Determine the [X, Y] coordinate at the center of the cell enclosing the given text.  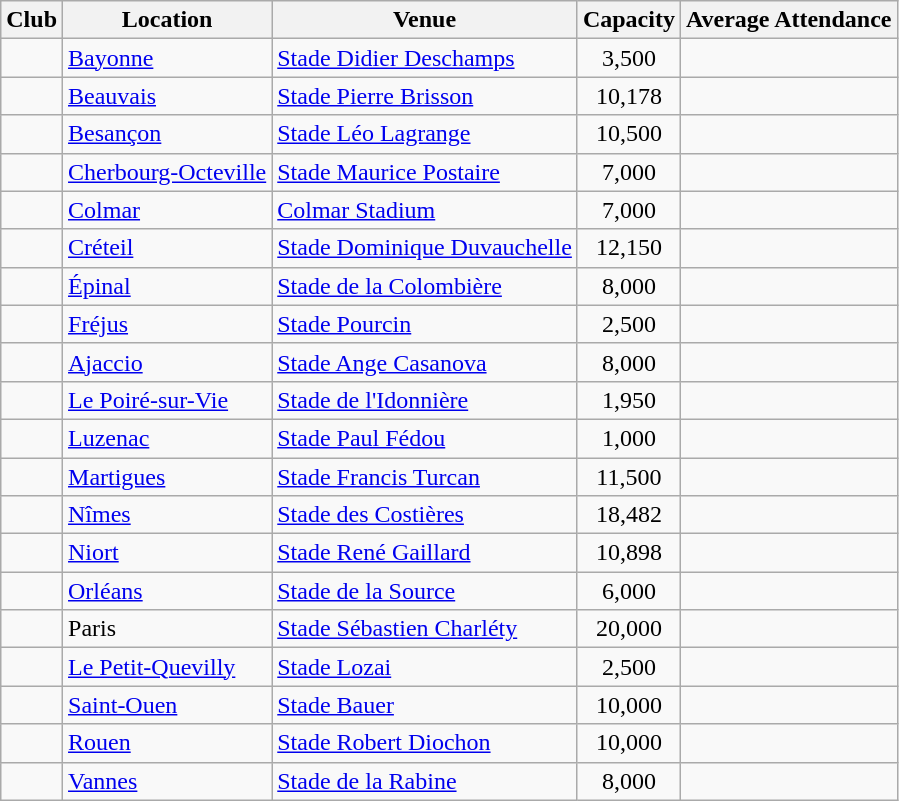
Stade Sébastien Charléty [425, 629]
Colmar [168, 210]
Nîmes [168, 515]
Club [32, 20]
Ajaccio [168, 362]
Rouen [168, 743]
Stade Dominique Duvauchelle [425, 248]
6,000 [628, 591]
Stade Pierre Brisson [425, 96]
10,178 [628, 96]
Luzenac [168, 438]
Venue [425, 20]
Stade Didier Deschamps [425, 58]
Bayonne [168, 58]
Paris [168, 629]
Colmar Stadium [425, 210]
10,500 [628, 134]
Stade Bauer [425, 705]
Le Poiré-sur-Vie [168, 400]
Stade de la Rabine [425, 781]
10,898 [628, 553]
Stade de la Colombière [425, 286]
Saint-Ouen [168, 705]
Stade de l'Idonnière [425, 400]
Location [168, 20]
Orléans [168, 591]
Stade Léo Lagrange [425, 134]
Cherbourg-Octeville [168, 172]
Vannes [168, 781]
Stade Pourcin [425, 324]
Beauvais [168, 96]
Niort [168, 553]
20,000 [628, 629]
Stade de la Source [425, 591]
Martigues [168, 477]
Stade des Costières [425, 515]
Stade René Gaillard [425, 553]
Créteil [168, 248]
1,950 [628, 400]
Stade Ange Casanova [425, 362]
Stade Francis Turcan [425, 477]
Fréjus [168, 324]
Besançon [168, 134]
Le Petit-Quevilly [168, 667]
Épinal [168, 286]
18,482 [628, 515]
1,000 [628, 438]
11,500 [628, 477]
Capacity [628, 20]
3,500 [628, 58]
Stade Lozai [425, 667]
12,150 [628, 248]
Stade Paul Fédou [425, 438]
Stade Maurice Postaire [425, 172]
Stade Robert Diochon [425, 743]
Average Attendance [788, 20]
